Capture the cell that displays the provided text and extract its (x, y) central coordinate. 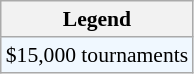
Legend (97, 19)
$15,000 tournaments (97, 55)
